Detect which cell encompasses the target text, then output its (X, Y) center coordinate. 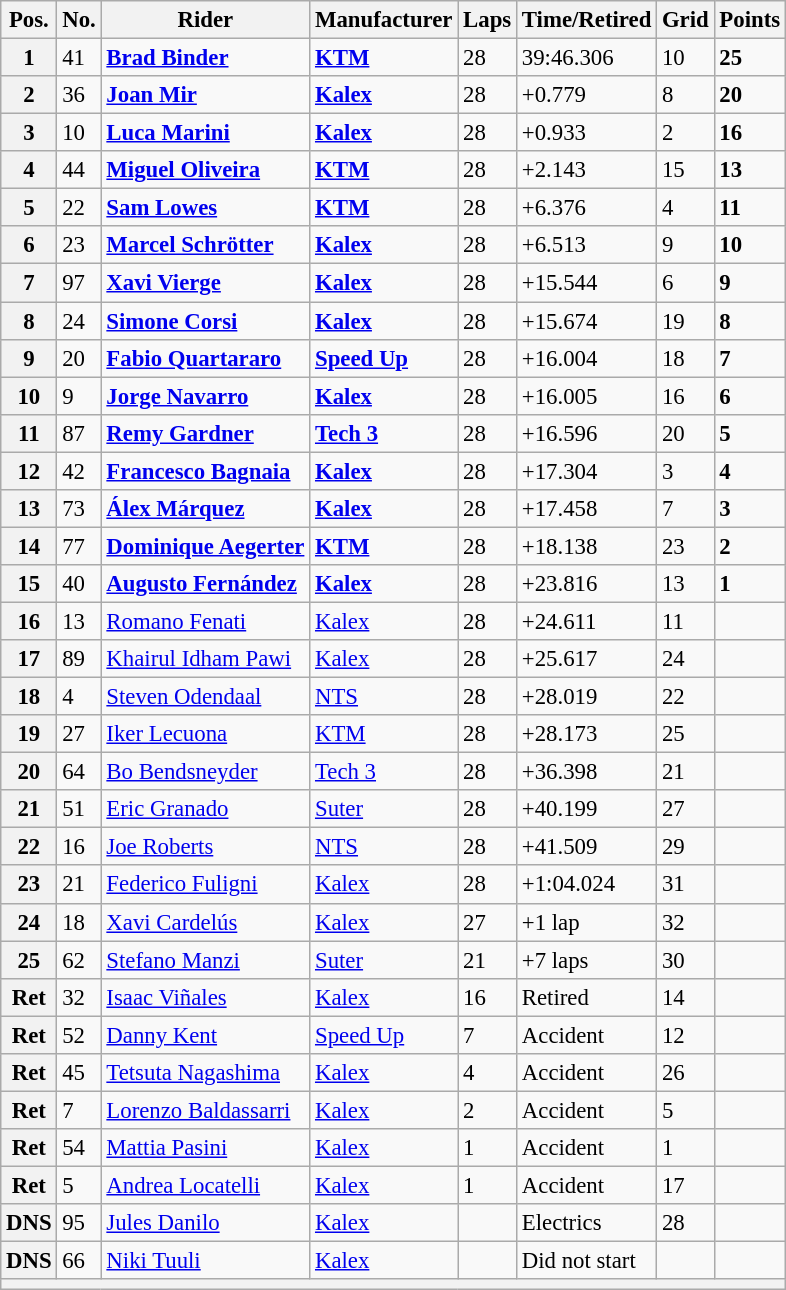
31 (686, 885)
Joe Roberts (206, 847)
Isaac Viñales (206, 997)
44 (79, 170)
Niki Tuuli (206, 1261)
Manufacturer (384, 20)
Brad Binder (206, 58)
+0.779 (587, 95)
Iker Lecuona (206, 734)
Khairul Idham Pawi (206, 659)
+1:04.024 (587, 885)
Eric Granado (206, 809)
Xavi Cardelús (206, 922)
Jorge Navarro (206, 396)
Electrics (587, 1223)
51 (79, 809)
+17.304 (587, 471)
+16.004 (587, 358)
No. (79, 20)
Did not start (587, 1261)
Points (750, 20)
73 (79, 509)
+24.611 (587, 621)
+7 laps (587, 960)
+28.173 (587, 734)
Xavi Vierge (206, 283)
95 (79, 1223)
+15.544 (587, 283)
Remy Gardner (206, 433)
Pos. (29, 20)
97 (79, 283)
42 (79, 471)
66 (79, 1261)
+36.398 (587, 772)
89 (79, 659)
Steven Odendaal (206, 697)
Dominique Aegerter (206, 546)
+2.143 (587, 170)
Mattia Pasini (206, 1148)
+41.509 (587, 847)
+16.005 (587, 396)
+1 lap (587, 922)
+25.617 (587, 659)
Bo Bendsneyder (206, 772)
+18.138 (587, 546)
+6.376 (587, 208)
Andrea Locatelli (206, 1185)
Álex Márquez (206, 509)
Joan Mir (206, 95)
+40.199 (587, 809)
+28.019 (587, 697)
40 (79, 584)
39:46.306 (587, 58)
Miguel Oliveira (206, 170)
Time/Retired (587, 20)
Simone Corsi (206, 321)
54 (79, 1148)
Romano Fenati (206, 621)
Jules Danilo (206, 1223)
Rider (206, 20)
64 (79, 772)
Danny Kent (206, 1035)
Luca Marini (206, 133)
87 (79, 433)
+16.596 (587, 433)
Francesco Bagnaia (206, 471)
45 (79, 1073)
30 (686, 960)
+15.674 (587, 321)
+23.816 (587, 584)
26 (686, 1073)
Lorenzo Baldassarri (206, 1110)
Fabio Quartararo (206, 358)
29 (686, 847)
Grid (686, 20)
77 (79, 546)
Laps (488, 20)
+6.513 (587, 245)
Sam Lowes (206, 208)
Stefano Manzi (206, 960)
36 (79, 95)
62 (79, 960)
+0.933 (587, 133)
41 (79, 58)
Marcel Schrötter (206, 245)
+17.458 (587, 509)
Augusto Fernández (206, 584)
52 (79, 1035)
Retired (587, 997)
Federico Fuligni (206, 885)
Tetsuta Nagashima (206, 1073)
